From the cell containing the given text, extract its center point as (X, Y) coordinate. 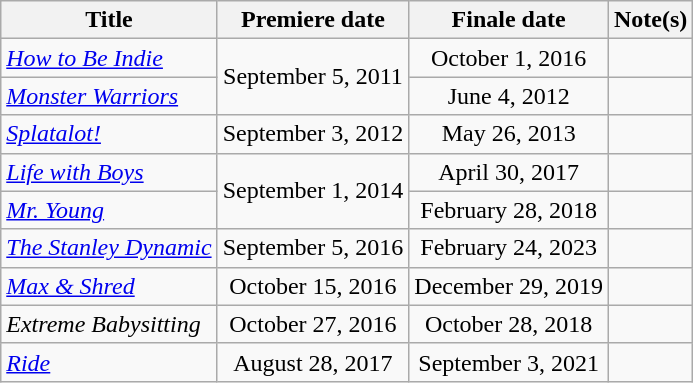
October 27, 2016 (313, 324)
September 1, 2014 (313, 191)
Splatalot! (109, 134)
October 28, 2018 (509, 324)
Note(s) (650, 20)
February 28, 2018 (509, 210)
April 30, 2017 (509, 172)
September 3, 2021 (509, 362)
Premiere date (313, 20)
February 24, 2023 (509, 248)
August 28, 2017 (313, 362)
September 3, 2012 (313, 134)
October 15, 2016 (313, 286)
Ride (109, 362)
Monster Warriors (109, 96)
Extreme Babysitting (109, 324)
Title (109, 20)
Finale date (509, 20)
May 26, 2013 (509, 134)
December 29, 2019 (509, 286)
Life with Boys (109, 172)
September 5, 2011 (313, 77)
October 1, 2016 (509, 58)
September 5, 2016 (313, 248)
Max & Shred (109, 286)
June 4, 2012 (509, 96)
Mr. Young (109, 210)
How to Be Indie (109, 58)
The Stanley Dynamic (109, 248)
